Determine the (X, Y) coordinate at the center of the cell enclosing the given text.  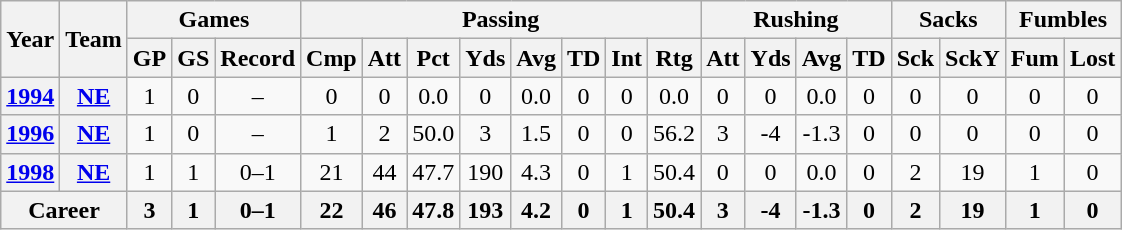
Pct (434, 58)
1996 (30, 134)
Rushing (796, 20)
1994 (30, 96)
Fum (1034, 58)
GS (194, 58)
Passing (501, 20)
44 (384, 172)
Career (64, 210)
Year (30, 39)
Int (627, 58)
193 (486, 210)
4.2 (536, 210)
22 (332, 210)
Games (214, 20)
Sck (915, 58)
Sacks (948, 20)
Fumbles (1062, 20)
56.2 (674, 134)
47.7 (434, 172)
1998 (30, 172)
Lost (1092, 58)
46 (384, 210)
Cmp (332, 58)
GP (149, 58)
Rtg (674, 58)
SckY (973, 58)
4.3 (536, 172)
Team (94, 39)
190 (486, 172)
21 (332, 172)
1.5 (536, 134)
Record (258, 58)
50.0 (434, 134)
47.8 (434, 210)
